Provide the [x, y] coordinate of the cell's center where the given text is located.  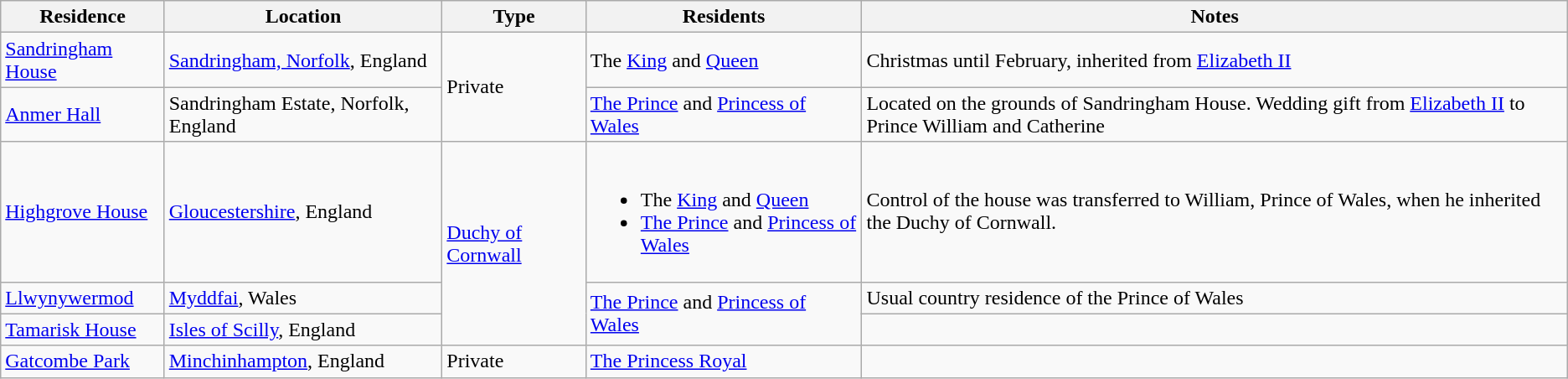
The King and Queen [724, 60]
Duchy of Cornwall [514, 243]
Isles of Scilly, England [303, 330]
Type [514, 17]
Llwynywermod [82, 298]
Location [303, 17]
Anmer Hall [82, 114]
Sandringham, Norfolk, England [303, 60]
Located on the grounds of Sandringham House. Wedding gift from Elizabeth II to Prince William and Catherine [1215, 114]
Usual country residence of the Prince of Wales [1215, 298]
Gatcombe Park [82, 361]
Minchinhampton, England [303, 361]
Highgrove House [82, 211]
Sandringham House [82, 60]
Residence [82, 17]
Control of the house was transferred to William, Prince of Wales, when he inherited the Duchy of Cornwall. [1215, 211]
Christmas until February, inherited from Elizabeth II [1215, 60]
Notes [1215, 17]
Sandringham Estate, Norfolk, England [303, 114]
The King and QueenThe Prince and Princess of Wales [724, 211]
The Princess Royal [724, 361]
Residents [724, 17]
Gloucestershire, England [303, 211]
Tamarisk House [82, 330]
Myddfai, Wales [303, 298]
